Identify which cell holds the provided text, then report its [x, y] central coordinate. 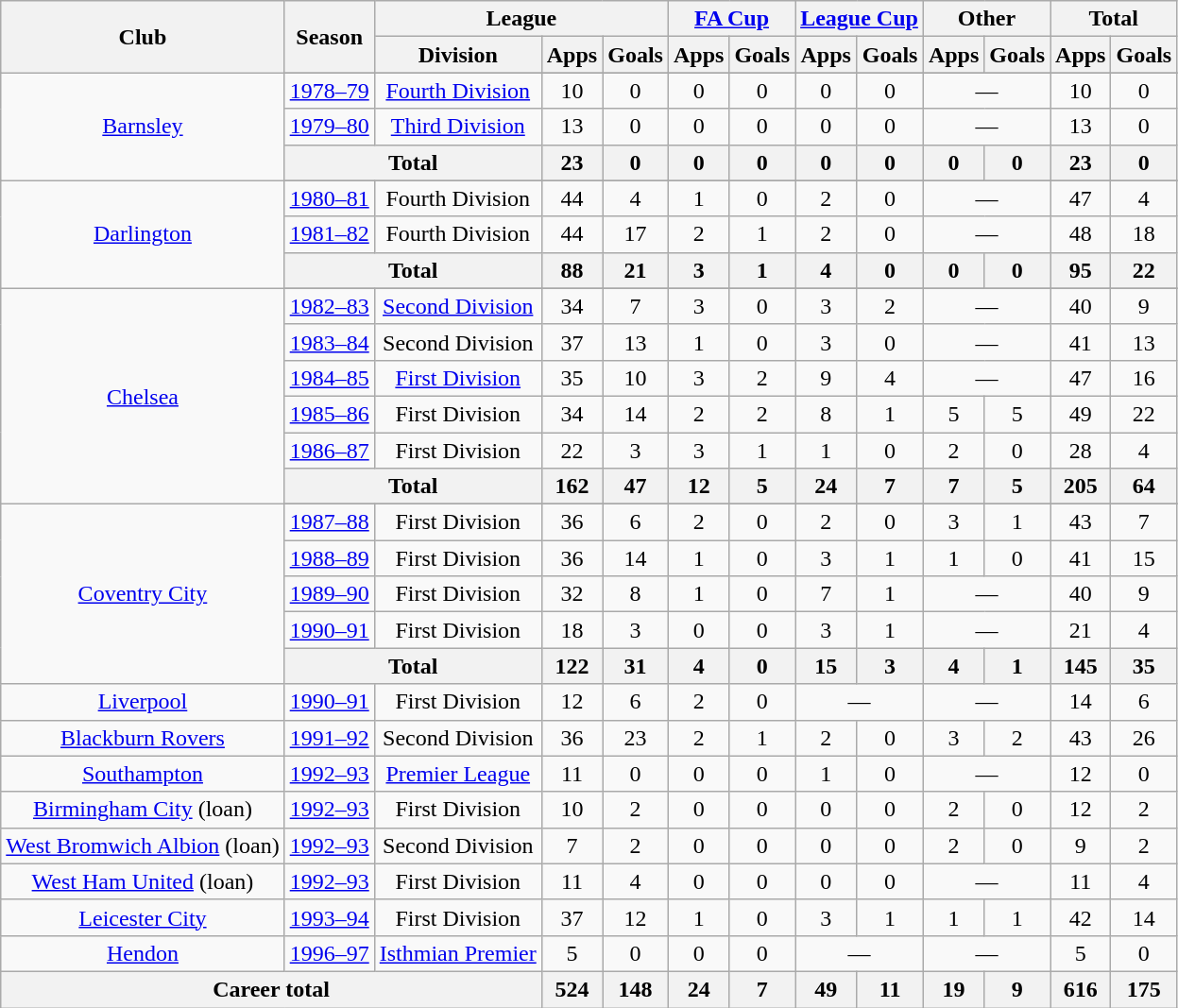
League [521, 19]
205 [1081, 487]
122 [572, 666]
1993–94 [329, 917]
16 [1144, 378]
Isthmian Premier [457, 953]
19 [953, 989]
Chelsea [143, 396]
Barnsley [143, 127]
1982–83 [329, 306]
31 [636, 666]
524 [572, 989]
Third Division [457, 127]
26 [1144, 738]
Liverpool [143, 702]
Blackburn Rovers [143, 738]
64 [1144, 487]
West Bromwich Albion (loan) [143, 846]
95 [1081, 270]
148 [636, 989]
1979–80 [329, 127]
1980–81 [329, 198]
1989–90 [329, 594]
42 [1081, 917]
32 [572, 594]
162 [572, 487]
Career total [272, 989]
Southampton [143, 774]
1984–85 [329, 378]
West Ham United (loan) [143, 881]
1996–97 [329, 953]
Other [986, 19]
1991–92 [329, 738]
1978–79 [329, 91]
Birmingham City (loan) [143, 810]
48 [1081, 234]
88 [572, 270]
1983–84 [329, 342]
1985–86 [329, 414]
1987–88 [329, 522]
Division [457, 55]
1988–89 [329, 558]
Darlington [143, 234]
Leicester City [143, 917]
Club [143, 37]
145 [1081, 666]
17 [636, 234]
Season [329, 37]
League Cup [860, 19]
FA Cup [731, 19]
Hendon [143, 953]
175 [1144, 989]
1986–87 [329, 451]
Coventry City [143, 594]
Premier League [457, 774]
1981–82 [329, 234]
616 [1081, 989]
28 [1081, 451]
